Identify which cell holds the provided text, then report its [x, y] central coordinate. 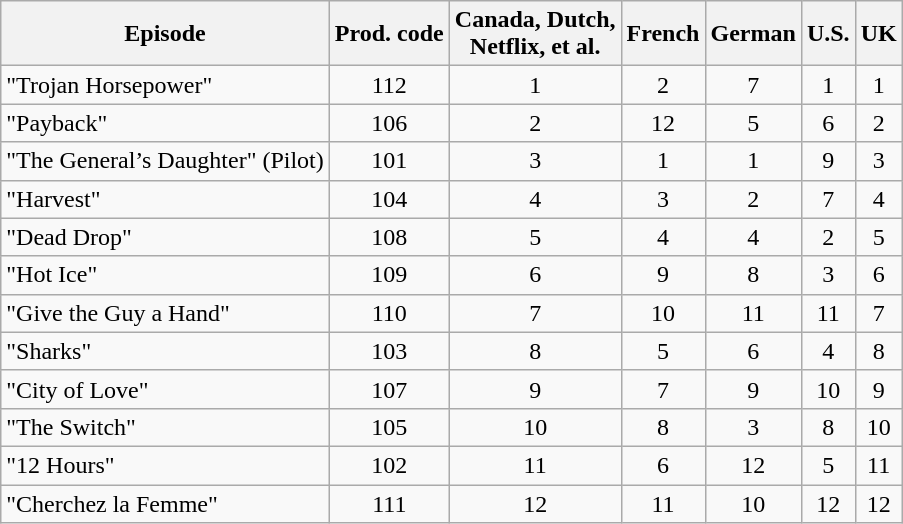
Episode [166, 34]
"Harvest" [166, 199]
"Dead Drop" [166, 237]
"The Switch" [166, 427]
"Hot Ice" [166, 275]
German [753, 34]
Prod. code [389, 34]
108 [389, 237]
"12 Hours" [166, 465]
French [663, 34]
102 [389, 465]
"Sharks" [166, 351]
109 [389, 275]
"Give the Guy a Hand" [166, 313]
101 [389, 161]
105 [389, 427]
110 [389, 313]
"City of Love" [166, 389]
103 [389, 351]
UK [878, 34]
"The General’s Daughter" (Pilot) [166, 161]
U.S. [828, 34]
"Trojan Horsepower" [166, 85]
112 [389, 85]
"Payback" [166, 123]
104 [389, 199]
Canada, Dutch,Netflix, et al. [535, 34]
"Cherchez la Femme" [166, 503]
106 [389, 123]
111 [389, 503]
107 [389, 389]
